Locate the cell with the specified text and output its [x, y] center coordinate. 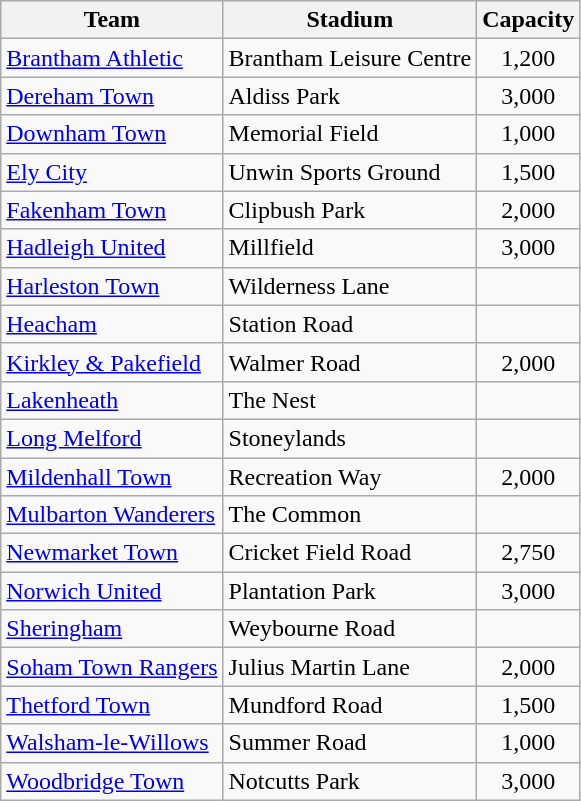
Fakenham Town [112, 210]
Norwich United [112, 591]
Plantation Park [350, 591]
Hadleigh United [112, 248]
Cricket Field Road [350, 553]
Unwin Sports Ground [350, 172]
Capacity [528, 20]
Millfield [350, 248]
Walsham-le-Willows [112, 743]
Thetford Town [112, 705]
2,750 [528, 553]
Wilderness Lane [350, 286]
Brantham Leisure Centre [350, 58]
Ely City [112, 172]
The Nest [350, 400]
Recreation Way [350, 477]
Julius Martin Lane [350, 667]
Weybourne Road [350, 629]
Memorial Field [350, 134]
Station Road [350, 324]
Downham Town [112, 134]
Stadium [350, 20]
Kirkley & Pakefield [112, 362]
Mulbarton Wanderers [112, 515]
Aldiss Park [350, 96]
Long Melford [112, 438]
Woodbridge Town [112, 781]
Sheringham [112, 629]
Heacham [112, 324]
Lakenheath [112, 400]
Clipbush Park [350, 210]
Notcutts Park [350, 781]
Stoneylands [350, 438]
Brantham Athletic [112, 58]
Team [112, 20]
Walmer Road [350, 362]
Mildenhall Town [112, 477]
Soham Town Rangers [112, 667]
Summer Road [350, 743]
Dereham Town [112, 96]
Harleston Town [112, 286]
1,200 [528, 58]
Mundford Road [350, 705]
Newmarket Town [112, 553]
The Common [350, 515]
